Scan for the cell matching the given text and deliver its (x, y) coordinate at center. 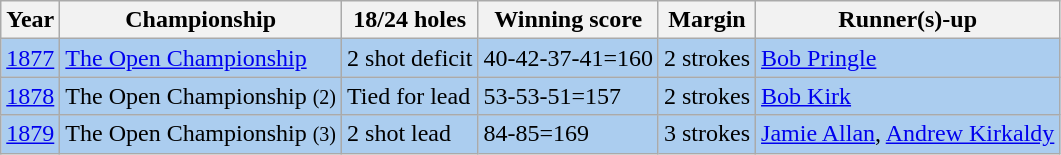
1879 (30, 134)
Margin (706, 20)
53-53-51=157 (568, 96)
Runner(s)-up (908, 20)
Year (30, 20)
2 shot lead (410, 134)
Championship (201, 20)
2 shot deficit (410, 58)
Winning score (568, 20)
Bob Pringle (908, 58)
Tied for lead (410, 96)
3 strokes (706, 134)
The Open Championship (201, 58)
Jamie Allan, Andrew Kirkaldy (908, 134)
18/24 holes (410, 20)
The Open Championship (2) (201, 96)
84-85=169 (568, 134)
1877 (30, 58)
Bob Kirk (908, 96)
1878 (30, 96)
40-42-37-41=160 (568, 58)
The Open Championship (3) (201, 134)
